Return the (x, y) coordinate for the center point of the cell that contains the specified text.  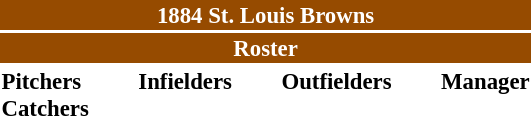
1884 St. Louis Browns (266, 15)
Roster (266, 48)
